Find where the given text appears and provide that cell's center as (x, y) coordinate. 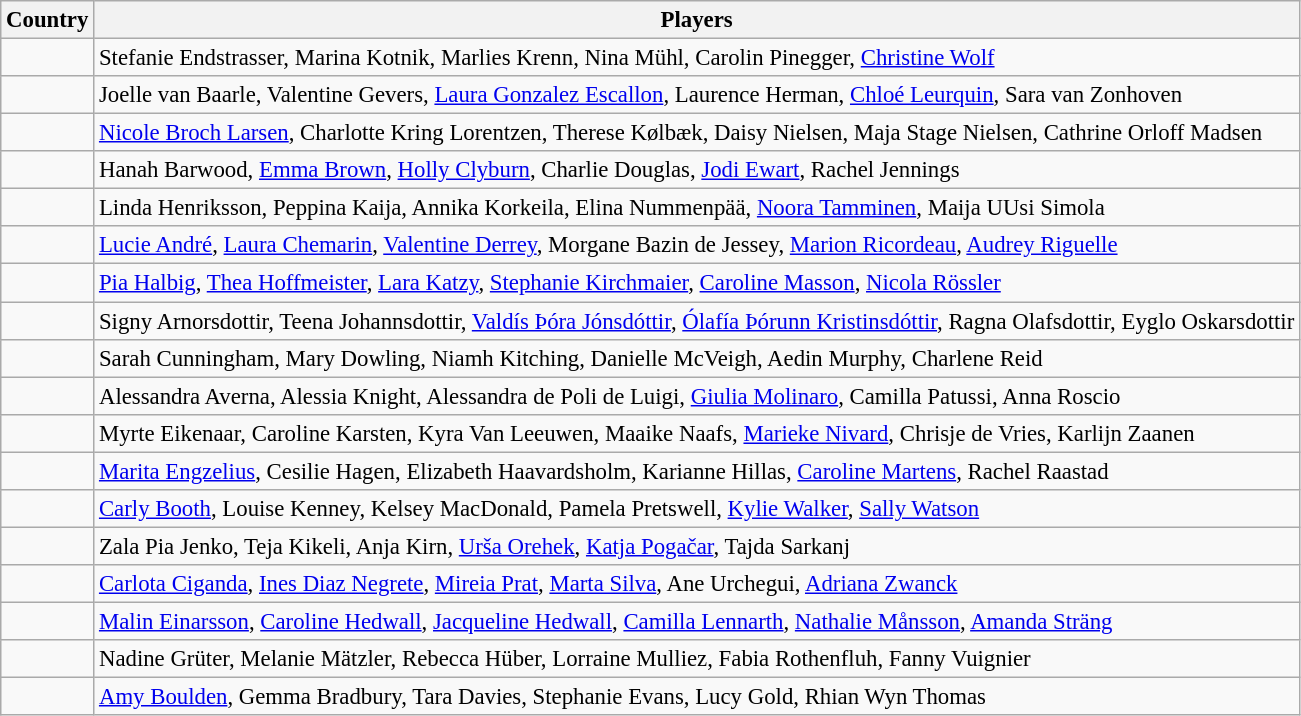
Linda Henriksson, Peppina Kaija, Annika Korkeila, Elina Nummenpää, Noora Tamminen, Maija UUsi Simola (697, 208)
Hanah Barwood, Emma Brown, Holly Clyburn, Charlie Douglas, Jodi Ewart, Rachel Jennings (697, 170)
Alessandra Averna, Alessia Knight, Alessandra de Poli de Luigi, Giulia Molinaro, Camilla Patussi, Anna Roscio (697, 396)
Nadine Grüter, Melanie Mätzler, Rebecca Hüber, Lorraine Mulliez, Fabia Rothenfluh, Fanny Vuignier (697, 659)
Carly Booth, Louise Kenney, Kelsey MacDonald, Pamela Pretswell, Kylie Walker, Sally Watson (697, 509)
Carlota Ciganda, Ines Diaz Negrete, Mireia Prat, Marta Silva, Ane Urchegui, Adriana Zwanck (697, 584)
Stefanie Endstrasser, Marina Kotnik, Marlies Krenn, Nina Mühl, Carolin Pinegger, Christine Wolf (697, 58)
Players (697, 20)
Pia Halbig, Thea Hoffmeister, Lara Katzy, Stephanie Kirchmaier, Caroline Masson, Nicola Rössler (697, 283)
Amy Boulden, Gemma Bradbury, Tara Davies, Stephanie Evans, Lucy Gold, Rhian Wyn Thomas (697, 697)
Country (48, 20)
Marita Engzelius, Cesilie Hagen, Elizabeth Haavardsholm, Karianne Hillas, Caroline Martens, Rachel Raastad (697, 471)
Malin Einarsson, Caroline Hedwall, Jacqueline Hedwall, Camilla Lennarth, Nathalie Månsson, Amanda Sträng (697, 621)
Myrte Eikenaar, Caroline Karsten, Kyra Van Leeuwen, Maaike Naafs, Marieke Nivard, Chrisje de Vries, Karlijn Zaanen (697, 433)
Lucie André, Laura Chemarin, Valentine Derrey, Morgane Bazin de Jessey, Marion Ricordeau, Audrey Riguelle (697, 245)
Nicole Broch Larsen, Charlotte Kring Lorentzen, Therese Kølbæk, Daisy Nielsen, Maja Stage Nielsen, Cathrine Orloff Madsen (697, 133)
Zala Pia Jenko, Teja Kikeli, Anja Kirn, Urša Orehek, Katja Pogačar, Tajda Sarkanj (697, 546)
Signy Arnorsdottir, Teena Johannsdottir, Valdís Þóra Jónsdóttir, Ólafía Þórunn Kristinsdóttir, Ragna Olafsdottir, Eyglo Oskarsdottir (697, 321)
Joelle van Baarle, Valentine Gevers, Laura Gonzalez Escallon, Laurence Herman, Chloé Leurquin, Sara van Zonhoven (697, 95)
Sarah Cunningham, Mary Dowling, Niamh Kitching, Danielle McVeigh, Aedin Murphy, Charlene Reid (697, 358)
